Provide the (X, Y) coordinate of the cell's center where the given text is located.  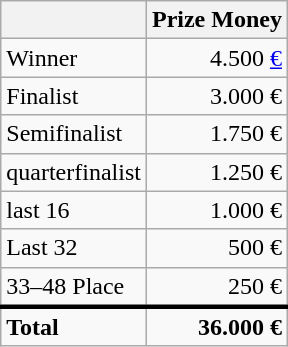
33–48 Place (74, 287)
Last 32 (74, 248)
Total (74, 327)
3.000 € (216, 96)
4.500 € (216, 58)
quarterfinalist (74, 172)
Winner (74, 58)
36.000 € (216, 327)
500 € (216, 248)
250 € (216, 287)
Finalist (74, 96)
1.250 € (216, 172)
Prize Money (216, 20)
1.000 € (216, 210)
Semifinalist (74, 134)
1.750 € (216, 134)
last 16 (74, 210)
